Identify which cell holds the provided text, then report its [X, Y] central coordinate. 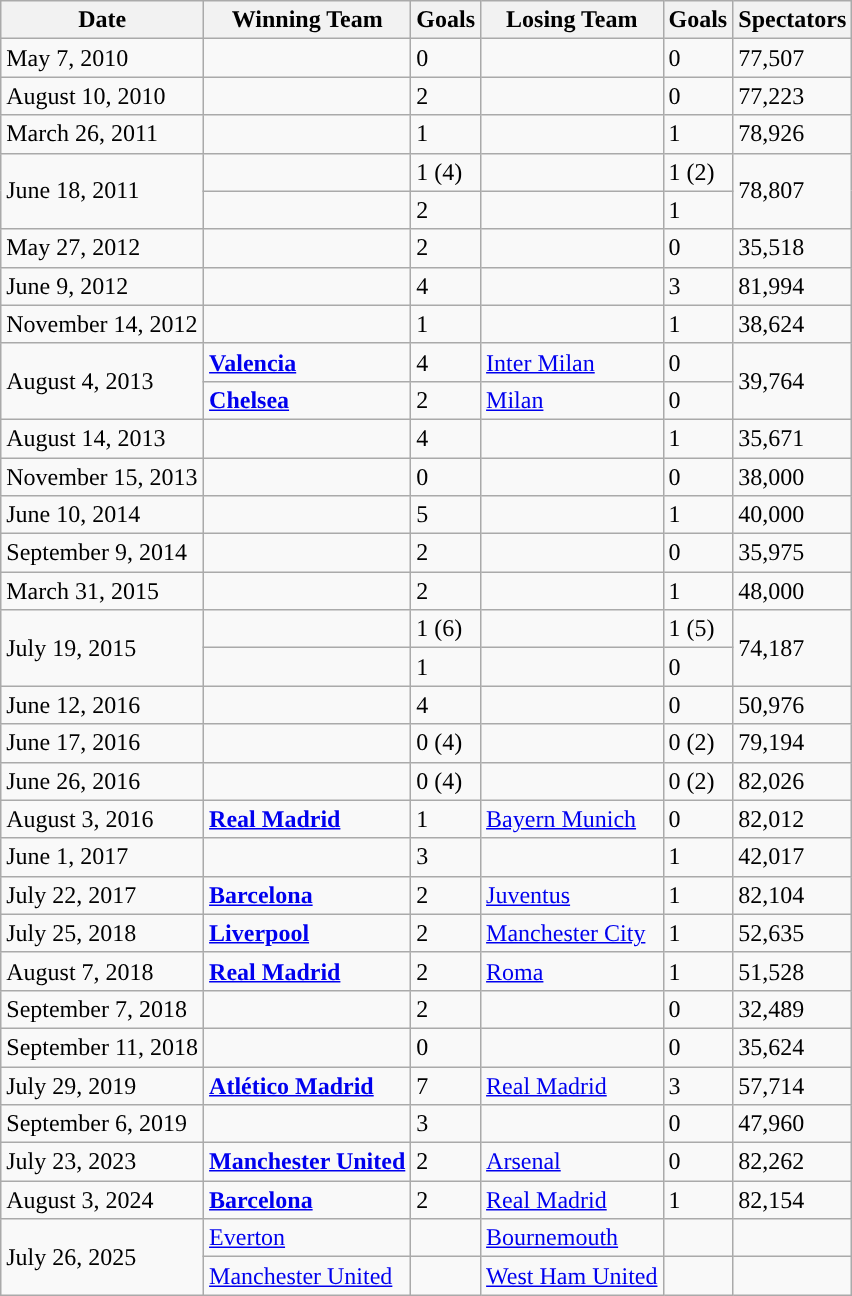
81,994 [792, 286]
June 26, 2016 [102, 781]
August 14, 2013 [102, 438]
47,960 [792, 1124]
Roma [572, 971]
September 9, 2014 [102, 553]
78,807 [792, 191]
June 9, 2012 [102, 286]
Liverpool [308, 933]
35,624 [792, 1047]
May 27, 2012 [102, 248]
March 31, 2015 [102, 591]
38,624 [792, 324]
Losing Team [572, 20]
Everton [308, 1238]
1 (5) [698, 629]
Inter Milan [572, 362]
82,154 [792, 1200]
June 10, 2014 [102, 515]
September 11, 2018 [102, 1047]
Bournemouth [572, 1238]
1 (4) [446, 172]
35,975 [792, 553]
June 1, 2017 [102, 857]
Valencia [308, 362]
1 (6) [446, 629]
82,026 [792, 781]
August 3, 2024 [102, 1200]
March 26, 2011 [102, 134]
1 (2) [698, 172]
July 26, 2025 [102, 1257]
Bayern Munich [572, 819]
35,518 [792, 248]
September 6, 2019 [102, 1124]
June 17, 2016 [102, 743]
50,976 [792, 705]
42,017 [792, 857]
Juventus [572, 895]
Winning Team [308, 20]
August 3, 2016 [102, 819]
32,489 [792, 1009]
40,000 [792, 515]
78,926 [792, 134]
48,000 [792, 591]
39,764 [792, 381]
35,671 [792, 438]
Spectators [792, 20]
June 18, 2011 [102, 191]
August 4, 2013 [102, 381]
77,223 [792, 96]
Milan [572, 400]
82,012 [792, 819]
74,187 [792, 648]
Arsenal [572, 1162]
July 29, 2019 [102, 1085]
July 23, 2023 [102, 1162]
5 [446, 515]
November 14, 2012 [102, 324]
7 [446, 1085]
79,194 [792, 743]
September 7, 2018 [102, 1009]
May 7, 2010 [102, 58]
November 15, 2013 [102, 477]
77,507 [792, 58]
Manchester City [572, 933]
June 12, 2016 [102, 705]
82,104 [792, 895]
July 25, 2018 [102, 933]
52,635 [792, 933]
Date [102, 20]
51,528 [792, 971]
August 7, 2018 [102, 971]
July 19, 2015 [102, 648]
August 10, 2010 [102, 96]
Chelsea [308, 400]
38,000 [792, 477]
57,714 [792, 1085]
82,262 [792, 1162]
July 22, 2017 [102, 895]
West Ham United [572, 1276]
Atlético Madrid [308, 1085]
